Detect which cell encompasses the target text, then output its (x, y) center coordinate. 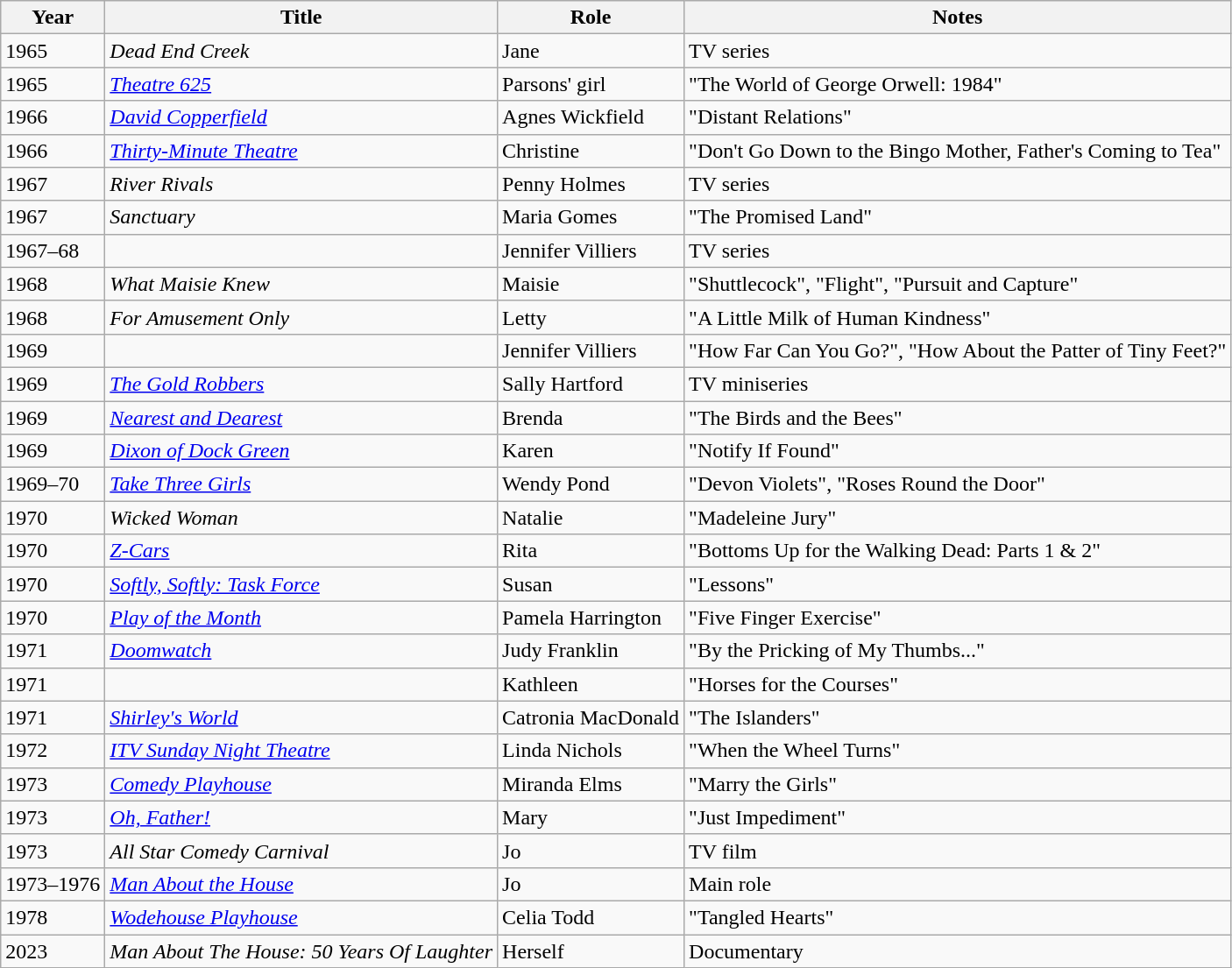
Z-Cars (301, 551)
Brenda (591, 418)
Penny Holmes (591, 184)
Role (591, 18)
Maisie (591, 284)
1978 (53, 917)
Sanctuary (301, 217)
Man About the House (301, 884)
"Tangled Hearts" (958, 917)
Thirty-Minute Theatre (301, 151)
Shirley's World (301, 717)
Nearest and Dearest (301, 418)
"Madeleine Jury" (958, 518)
Main role (958, 884)
TV miniseries (958, 384)
Parsons' girl (591, 84)
Theatre 625 (301, 84)
Wendy Pond (591, 484)
Maria Gomes (591, 217)
Herself (591, 950)
Jane (591, 51)
Susan (591, 584)
Karen (591, 451)
Catronia MacDonald (591, 717)
What Maisie Knew (301, 284)
"Bottoms Up for the Walking Dead: Parts 1 & 2" (958, 551)
Natalie (591, 518)
Take Three Girls (301, 484)
"Don't Go Down to the Bingo Mother, Father's Coming to Tea" (958, 151)
"The Islanders" (958, 717)
2023 (53, 950)
The Gold Robbers (301, 384)
River Rivals (301, 184)
"Horses for the Courses" (958, 684)
Miranda Elms (591, 784)
"When the Wheel Turns" (958, 751)
Man About The House: 50 Years Of Laughter (301, 950)
"The World of George Orwell: 1984" (958, 84)
Kathleen (591, 684)
1967–68 (53, 251)
Judy Franklin (591, 651)
Letty (591, 317)
Celia Todd (591, 917)
"The Birds and the Bees" (958, 418)
Comedy Playhouse (301, 784)
Rita (591, 551)
"Lessons" (958, 584)
Wodehouse Playhouse (301, 917)
Pamela Harrington (591, 618)
Sally Hartford (591, 384)
All Star Comedy Carnival (301, 851)
"Marry the Girls" (958, 784)
Year (53, 18)
Title (301, 18)
Wicked Woman (301, 518)
Linda Nichols (591, 751)
Oh, Father! (301, 817)
Doomwatch (301, 651)
Notes (958, 18)
Documentary (958, 950)
"Shuttlecock", "Flight", "Pursuit and Capture" (958, 284)
Play of the Month (301, 618)
For Amusement Only (301, 317)
1973–1976 (53, 884)
ITV Sunday Night Theatre (301, 751)
"Just Impediment" (958, 817)
"Distant Relations" (958, 117)
Mary (591, 817)
"By the Pricking of My Thumbs..." (958, 651)
"The Promised Land" (958, 217)
Dead End Creek (301, 51)
Christine (591, 151)
David Copperfield (301, 117)
"A Little Milk of Human Kindness" (958, 317)
Agnes Wickfield (591, 117)
"How Far Can You Go?", "How About the Patter of Tiny Feet?" (958, 350)
1969–70 (53, 484)
TV film (958, 851)
Dixon of Dock Green (301, 451)
Softly, Softly: Task Force (301, 584)
"Devon Violets", "Roses Round the Door" (958, 484)
"Five Finger Exercise" (958, 618)
"Notify If Found" (958, 451)
1972 (53, 751)
